Return the [X, Y] coordinate for the center point of the cell that contains the specified text.  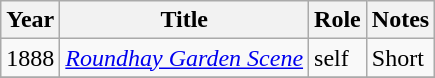
1888 [30, 58]
Roundhay Garden Scene [184, 58]
Year [30, 20]
Short [400, 58]
Title [184, 20]
self [338, 58]
Role [338, 20]
Notes [400, 20]
